For the text-containing cell, return its midpoint in [x, y] coordinate format. 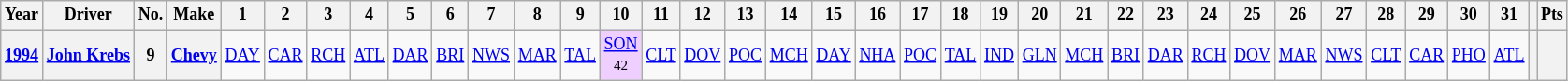
Make [194, 15]
12 [703, 15]
John Krebs [88, 55]
18 [960, 15]
1994 [22, 55]
IND [999, 55]
22 [1126, 15]
19 [999, 15]
7 [492, 15]
13 [746, 15]
27 [1343, 15]
Year [22, 15]
10 [621, 15]
1 [242, 15]
31 [1509, 15]
PHO [1469, 55]
26 [1298, 15]
29 [1427, 15]
11 [661, 15]
28 [1387, 15]
6 [451, 15]
5 [410, 15]
NHA [878, 55]
Pts [1553, 15]
No. [150, 15]
Chevy [194, 55]
2 [285, 15]
23 [1166, 15]
Driver [88, 15]
30 [1469, 15]
25 [1253, 15]
8 [537, 15]
3 [328, 15]
4 [370, 15]
GLN [1039, 55]
24 [1209, 15]
14 [789, 15]
SON42 [621, 55]
17 [921, 15]
15 [834, 15]
16 [878, 15]
20 [1039, 15]
21 [1084, 15]
